Return the (X, Y) coordinate for the center point of the cell that contains the specified text.  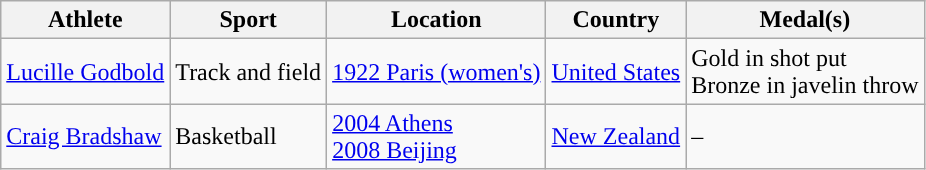
– (805, 136)
Craig Bradshaw (86, 136)
Medal(s) (805, 20)
United States (616, 72)
Gold in shot put Bronze in javelin throw (805, 72)
Country (616, 20)
Track and field (248, 72)
Sport (248, 20)
1922 Paris (women's) (436, 72)
2004 Athens2008 Beijing (436, 136)
Location (436, 20)
Lucille Godbold (86, 72)
Athlete (86, 20)
New Zealand (616, 136)
Basketball (248, 136)
